Determine the [x, y] coordinate at the center of the cell enclosing the given text.  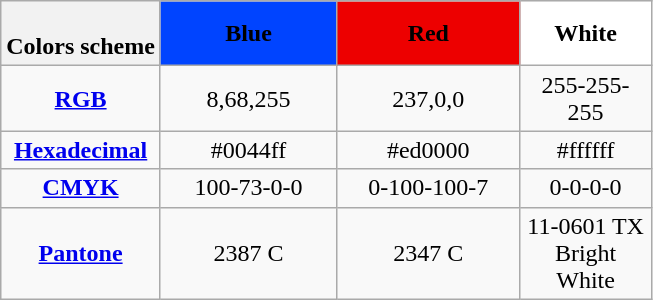
Red [429, 34]
#ffffff [586, 150]
255-255-255 [586, 98]
Pantone [81, 253]
Hexadecimal [81, 150]
#ed0000 [429, 150]
Blue [248, 34]
White [586, 34]
CMYK [81, 188]
Colors scheme [81, 34]
RGB [81, 98]
0-0-0-0 [586, 188]
100-73-0-0 [248, 188]
2387 C [248, 253]
2347 C [429, 253]
#0044ff [248, 150]
0-100-100-7 [429, 188]
11-0601 TX Bright White [586, 253]
237,0,0 [429, 98]
8,68,255 [248, 98]
